Output the [X, Y] coordinate of the center of the cell containing the given text.  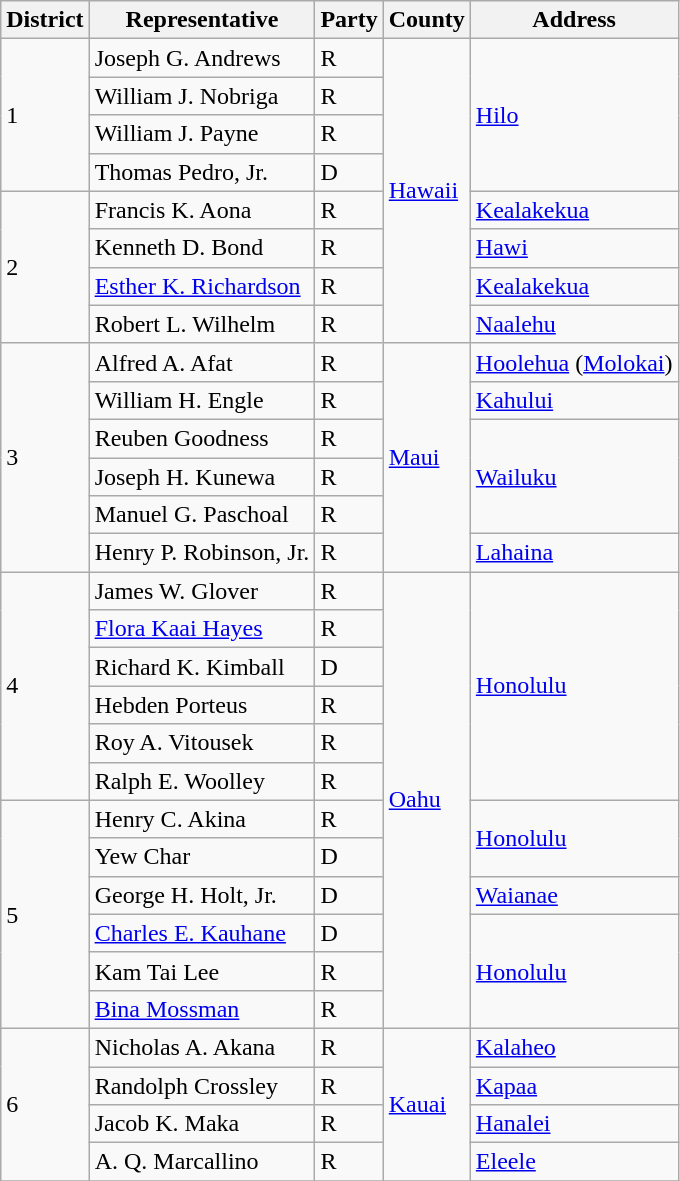
Henry C. Akina [202, 819]
Joseph G. Andrews [202, 58]
Hebden Porteus [202, 705]
A. Q. Marcallino [202, 1162]
Henry P. Robinson, Jr. [202, 553]
Kapaa [574, 1085]
Robert L. Wilhelm [202, 324]
Lahaina [574, 553]
Charles E. Kauhane [202, 933]
Kauai [426, 1104]
6 [45, 1104]
Wailuku [574, 476]
Kam Tai Lee [202, 971]
Oahu [426, 800]
2 [45, 267]
Hoolehua (Molokai) [574, 362]
Address [574, 20]
George H. Holt, Jr. [202, 895]
3 [45, 457]
Naalehu [574, 324]
Kahului [574, 400]
Francis K. Aona [202, 210]
4 [45, 686]
Jacob K. Maka [202, 1124]
District [45, 20]
Representative [202, 20]
Richard K. Kimball [202, 667]
Hawaii [426, 191]
Roy A. Vitousek [202, 743]
Bina Mossman [202, 1009]
1 [45, 115]
Randolph Crossley [202, 1085]
Alfred A. Afat [202, 362]
Eleele [574, 1162]
Manuel G. Paschoal [202, 515]
Hilo [574, 115]
County [426, 20]
William J. Nobriga [202, 96]
Nicholas A. Akana [202, 1047]
Reuben Goodness [202, 438]
William H. Engle [202, 400]
Party [349, 20]
Yew Char [202, 857]
Ralph E. Woolley [202, 781]
Maui [426, 457]
James W. Glover [202, 591]
Hawi [574, 248]
Esther K. Richardson [202, 286]
Flora Kaai Hayes [202, 629]
Joseph H. Kunewa [202, 477]
Waianae [574, 895]
William J. Payne [202, 134]
Hanalei [574, 1124]
Thomas Pedro, Jr. [202, 172]
Kalaheo [574, 1047]
Kenneth D. Bond [202, 248]
5 [45, 914]
